Locate the cell with the specified text and output its [x, y] center coordinate. 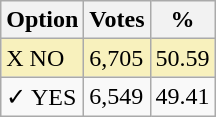
49.41 [182, 97]
50.59 [182, 58]
X NO [42, 58]
Option [42, 20]
6,705 [117, 58]
6,549 [117, 97]
% [182, 20]
✓ YES [42, 97]
Votes [117, 20]
